Find where the given text appears and provide that cell's center as [x, y] coordinate. 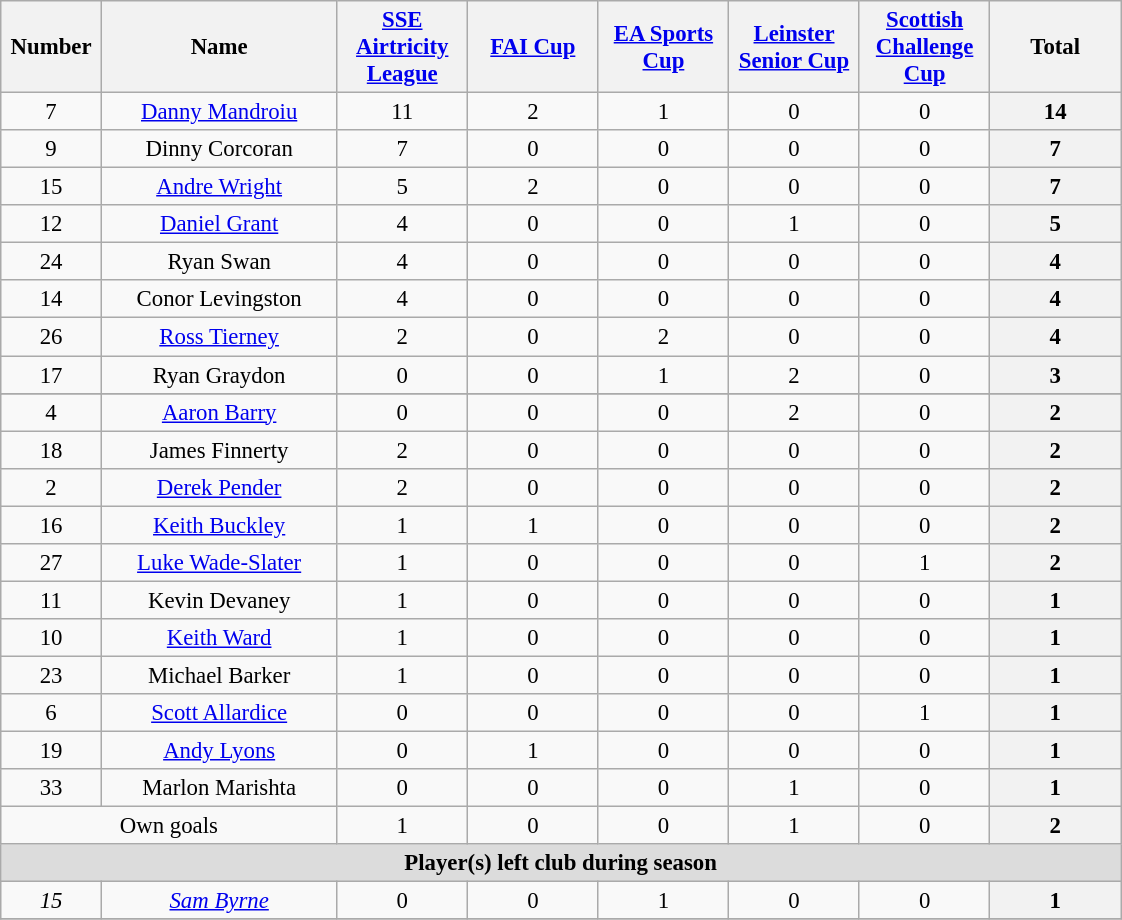
18 [52, 450]
Sam Byrne [219, 901]
16 [52, 525]
Daniel Grant [219, 224]
Keith Ward [219, 638]
Ross Tierney [219, 337]
Luke Wade-Slater [219, 563]
Number [52, 47]
Ryan Graydon [219, 375]
Leinster Senior Cup [794, 47]
3 [1056, 375]
Scottish Challenge Cup [924, 47]
EA Sports Cup [664, 47]
Dinny Corcoran [219, 149]
SSE Airtricity League [402, 47]
6 [52, 713]
Scott Allardice [219, 713]
Andy Lyons [219, 751]
Name [219, 47]
Danny Mandroiu [219, 112]
Ryan Swan [219, 262]
27 [52, 563]
33 [52, 788]
Andre Wright [219, 187]
9 [52, 149]
Conor Levingston [219, 299]
Total [1056, 47]
James Finnerty [219, 450]
Michael Barker [219, 675]
24 [52, 262]
Kevin Devaney [219, 600]
12 [52, 224]
Derek Pender [219, 487]
Own goals [169, 826]
Player(s) left club during season [561, 863]
FAI Cup [534, 47]
10 [52, 638]
17 [52, 375]
23 [52, 675]
Marlon Marishta [219, 788]
Keith Buckley [219, 525]
26 [52, 337]
Aaron Barry [219, 412]
19 [52, 751]
